Determine the [x, y] coordinate at the center of the cell enclosing the given text.  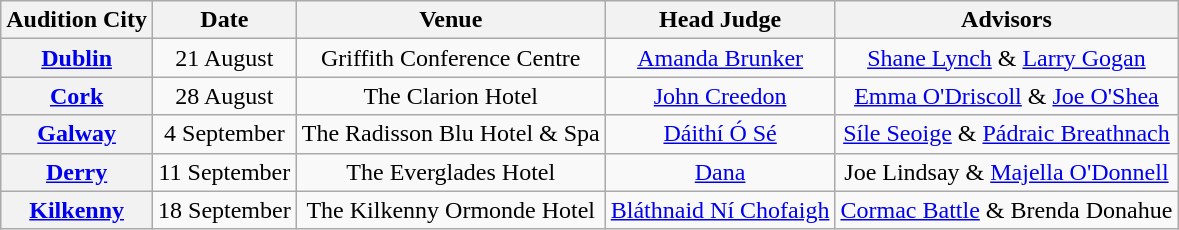
Audition City [77, 20]
John Creedon [720, 96]
18 September [225, 210]
The Everglades Hotel [450, 172]
Derry [77, 172]
Amanda Brunker [720, 58]
Shane Lynch & Larry Gogan [1006, 58]
4 September [225, 134]
Cork [77, 96]
Galway [77, 134]
Advisors [1006, 20]
28 August [225, 96]
Griffith Conference Centre [450, 58]
Venue [450, 20]
21 August [225, 58]
The Radisson Blu Hotel & Spa [450, 134]
Síle Seoige & Pádraic Breathnach [1006, 134]
Bláthnaid Ní Chofaigh [720, 210]
Cormac Battle & Brenda Donahue [1006, 210]
Dublin [77, 58]
Dana [720, 172]
Head Judge [720, 20]
Date [225, 20]
11 September [225, 172]
Joe Lindsay & Majella O'Donnell [1006, 172]
The Kilkenny Ormonde Hotel [450, 210]
The Clarion Hotel [450, 96]
Dáithí Ó Sé [720, 134]
Emma O'Driscoll & Joe O'Shea [1006, 96]
Kilkenny [77, 210]
